Scan for the cell matching the given text and deliver its [X, Y] coordinate at center. 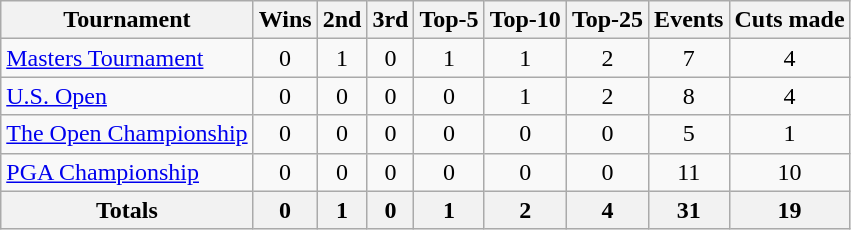
Cuts made [790, 20]
Wins [285, 20]
U.S. Open [127, 96]
Top-5 [449, 20]
PGA Championship [127, 172]
19 [790, 210]
8 [689, 96]
Totals [127, 210]
7 [689, 58]
Masters Tournament [127, 58]
Tournament [127, 20]
3rd [390, 20]
Top-10 [525, 20]
Events [689, 20]
11 [689, 172]
The Open Championship [127, 134]
5 [689, 134]
2nd [342, 20]
Top-25 [607, 20]
10 [790, 172]
31 [689, 210]
